Locate the cell with the specified text and output its [X, Y] center coordinate. 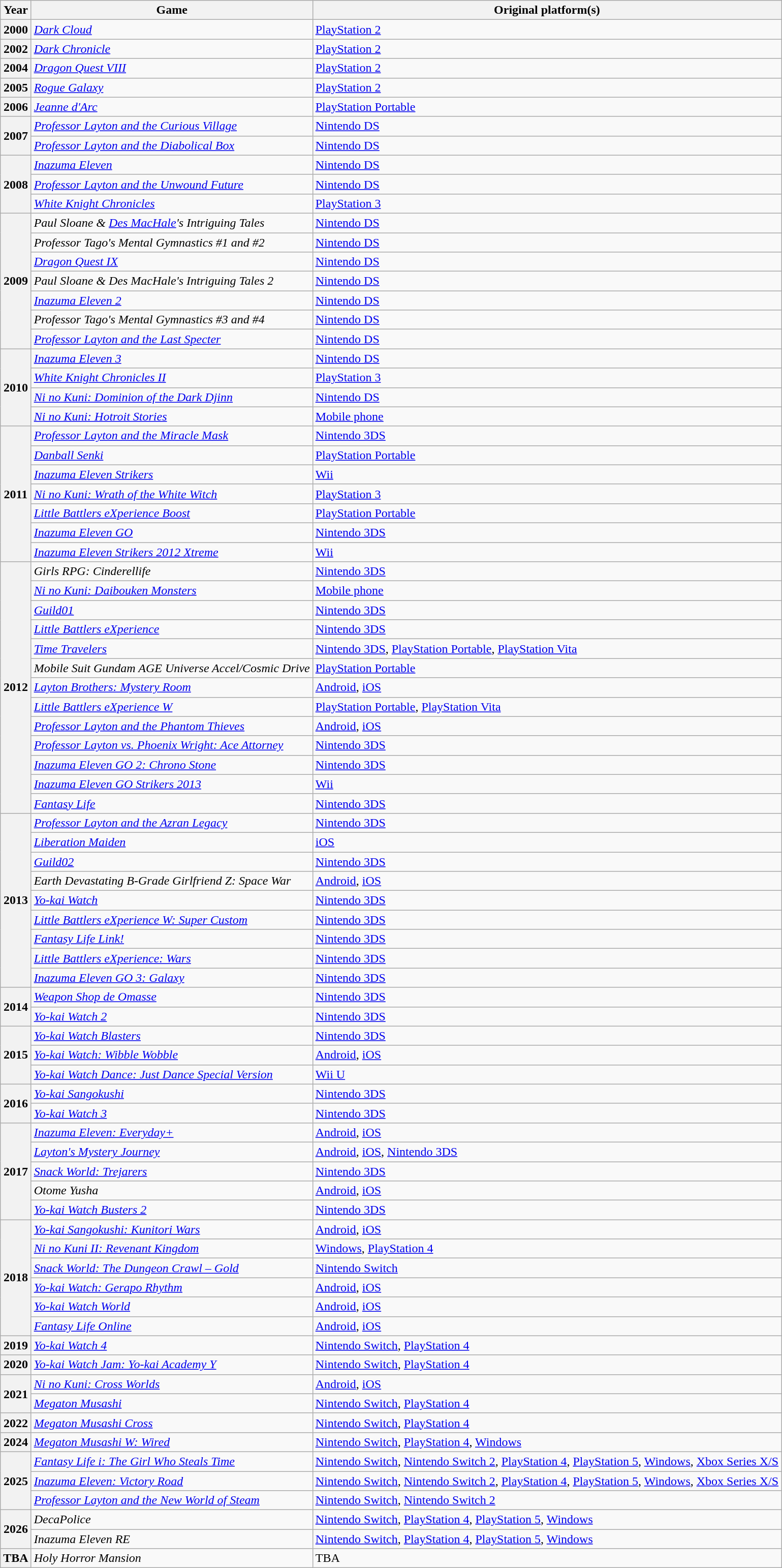
Megaton Musashi Cross [172, 1423]
Ni no Kuni: Hotroit Stories [172, 416]
Game [172, 10]
Rogue Galaxy [172, 87]
2000 [16, 29]
Little Battlers eXperience [172, 629]
Year [16, 10]
2024 [16, 1442]
Inazuma Eleven RE [172, 1539]
Layton Brothers: Mystery Room [172, 687]
Little Battlers eXperience W [172, 707]
Inazuma Eleven [172, 165]
2011 [16, 494]
Yo-kai Sangokushi: Kunitori Wars [172, 1229]
Ni no Kuni: Dominion of the Dark Djinn [172, 397]
Weapon Shop de Omasse [172, 997]
Inazuma Eleven 3 [172, 358]
2025 [16, 1481]
Professor Tago's Mental Gymnastics #3 and #4 [172, 320]
2018 [16, 1278]
Liberation Maiden [172, 842]
Professor Layton and the Diabolical Box [172, 145]
2021 [16, 1394]
iOS [547, 842]
Yo-kai Watch: Wibble Wobble [172, 1055]
Professor Layton and the Last Specter [172, 339]
Yo-kai Watch 2 [172, 1016]
Inazuma Eleven GO 2: Chrono Stone [172, 765]
2004 [16, 68]
DecaPolice [172, 1520]
2005 [16, 87]
Ni no Kuni II: Revenant Kingdom [172, 1249]
Holy Horror Mansion [172, 1558]
Mobile Suit Gundam AGE Universe Accel/Cosmic Drive [172, 668]
Paul Sloane & Des MacHale's Intriguing Tales [172, 223]
PlayStation Portable, PlayStation Vita [547, 707]
Dark Cloud [172, 29]
Yo-kai Sangokushi [172, 1094]
Snack World: Trejarers [172, 1171]
Inazuma Eleven GO [172, 532]
Yo-kai Watch Blasters [172, 1036]
Ni no Kuni: Daibouken Monsters [172, 591]
Little Battlers eXperience Boost [172, 513]
2013 [16, 900]
Time Travelers [172, 649]
Nintendo Switch, Nintendo Switch 2 [547, 1500]
2015 [16, 1055]
2002 [16, 49]
Earth Devastating B-Grade Girlfriend Z: Space War [172, 881]
Fantasy Life i: The Girl Who Steals Time [172, 1461]
Girls RPG: Cinderellife [172, 571]
Yo-kai Watch World [172, 1307]
Snack World: The Dungeon Crawl – Gold [172, 1268]
White Knight Chronicles II [172, 378]
2016 [16, 1103]
Inazuma Eleven GO 3: Galaxy [172, 978]
Layton's Mystery Journey [172, 1152]
2017 [16, 1171]
Yo-kai Watch 3 [172, 1113]
Ni no Kuni: Cross Worlds [172, 1384]
2026 [16, 1529]
Dark Chronicle [172, 49]
Professor Layton and the Miracle Mask [172, 436]
Yo-kai Watch Jam: Yo-kai Academy Y [172, 1365]
2006 [16, 107]
Fantasy Life Online [172, 1326]
2019 [16, 1345]
Original platform(s) [547, 10]
Little Battlers eXperience: Wars [172, 958]
2009 [16, 281]
Inazuma Eleven Strikers 2012 Xtreme [172, 552]
Fantasy Life [172, 803]
Professor Layton vs. Phoenix Wright: Ace Attorney [172, 745]
Dragon Quest VIII [172, 68]
Ni no Kuni: Wrath of the White Witch [172, 494]
Jeanne d'Arc [172, 107]
Guild01 [172, 610]
Yo-kai Watch: Gerapo Rhythm [172, 1287]
Professor Layton and the Unwound Future [172, 184]
Paul Sloane & Des MacHale's Intriguing Tales 2 [172, 281]
Nintendo 3DS, PlayStation Portable, PlayStation Vita [547, 649]
Nintendo Switch, PlayStation 4, Windows [547, 1442]
2022 [16, 1423]
Inazuma Eleven 2 [172, 300]
Nintendo Switch [547, 1268]
2008 [16, 184]
Yo-kai Watch Busters 2 [172, 1210]
White Knight Chronicles [172, 203]
Professor Layton and the Azran Legacy [172, 823]
Little Battlers eXperience W: Super Custom [172, 920]
Professor Tago's Mental Gymnastics #1 and #2 [172, 243]
Professor Layton and the Phantom Thieves [172, 726]
Android, iOS, Nintendo 3DS [547, 1152]
Danball Senki [172, 455]
2014 [16, 1007]
2010 [16, 387]
Inazuma Eleven: Victory Road [172, 1481]
Megaton Musashi W: Wired [172, 1442]
Otome Yusha [172, 1191]
2020 [16, 1365]
Yo-kai Watch Dance: Just Dance Special Version [172, 1074]
Megaton Musashi [172, 1403]
2012 [16, 687]
Windows, PlayStation 4 [547, 1249]
Dragon Quest IX [172, 262]
Inazuma Eleven GO Strikers 2013 [172, 784]
Professor Layton and the Curious Village [172, 126]
Inazuma Eleven: Everyday+ [172, 1132]
Inazuma Eleven Strikers [172, 474]
Wii U [547, 1074]
Yo-kai Watch 4 [172, 1345]
Fantasy Life Link! [172, 939]
Yo-kai Watch [172, 900]
Guild02 [172, 862]
2007 [16, 136]
Professor Layton and the New World of Steam [172, 1500]
